Extract the [X, Y] coordinate from the center of the cell holding the provided text.  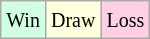
Win [24, 20]
Loss [126, 20]
Draw [72, 20]
